Determine the [x, y] coordinate at the center of the cell enclosing the given text.  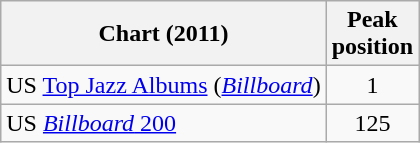
US Billboard 200 [164, 123]
1 [372, 85]
125 [372, 123]
US Top Jazz Albums (Billboard) [164, 85]
Chart (2011) [164, 34]
Peakposition [372, 34]
